Search for the cell housing the specified text and yield its (x, y) center coordinate. 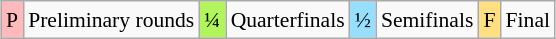
Quarterfinals (288, 20)
¼ (212, 20)
Semifinals (427, 20)
Final (528, 20)
P (12, 20)
Preliminary rounds (111, 20)
½ (363, 20)
F (489, 20)
